Locate the cell with the specified text and output its [x, y] center coordinate. 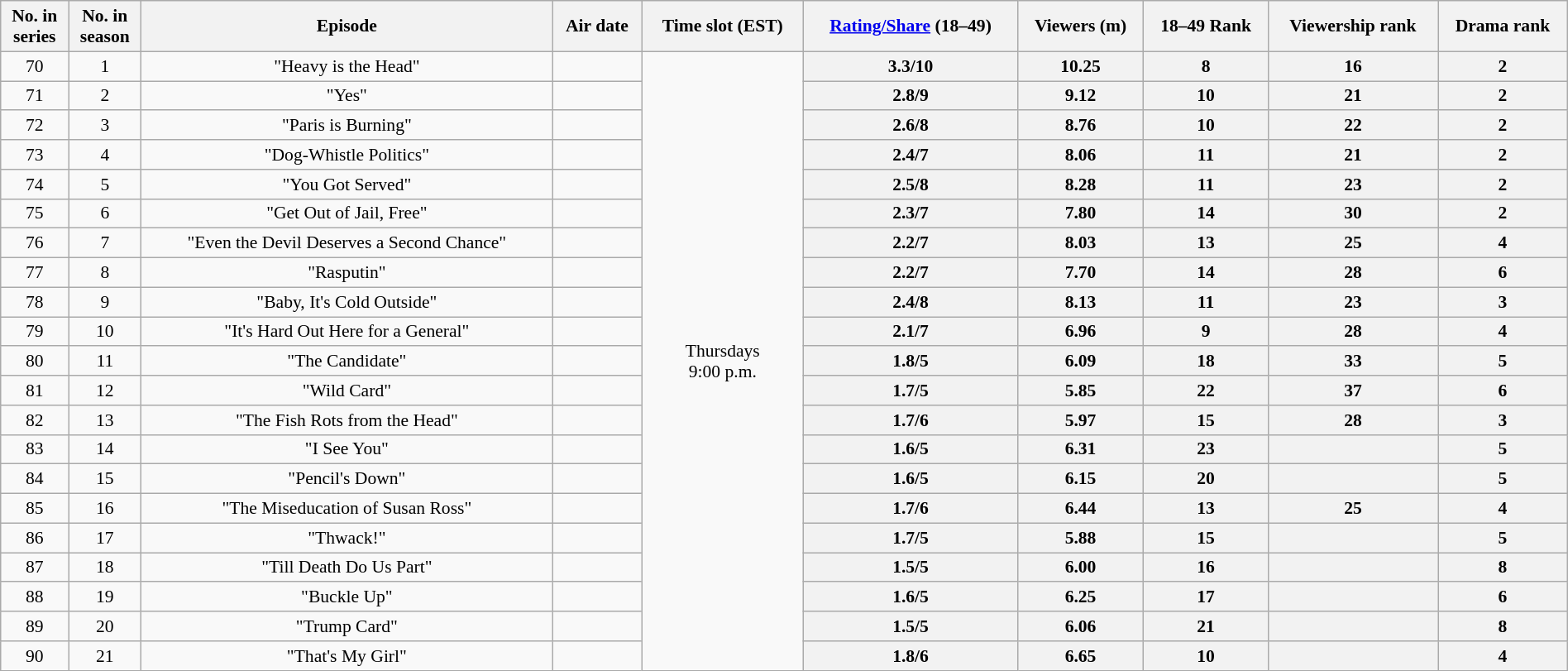
"Trump Card" [347, 626]
74 [35, 185]
77 [35, 273]
8.13 [1080, 302]
84 [35, 479]
7.70 [1080, 273]
"Yes" [347, 96]
6.31 [1080, 449]
6.00 [1080, 568]
Viewership rank [1353, 26]
78 [35, 302]
10.25 [1080, 66]
"The Fish Rots from the Head" [347, 420]
Thursdays9:00 p.m. [723, 361]
8.03 [1080, 243]
6.65 [1080, 656]
73 [35, 155]
"Pencil's Down" [347, 479]
"Dog-Whistle Politics" [347, 155]
76 [35, 243]
75 [35, 213]
85 [35, 509]
72 [35, 126]
2.6/8 [911, 126]
"Rasputin" [347, 273]
87 [35, 568]
2.1/7 [911, 332]
"Buckle Up" [347, 597]
8.28 [1080, 185]
6.44 [1080, 509]
"Get Out of Jail, Free" [347, 213]
82 [35, 420]
2.5/8 [911, 185]
1.8/5 [911, 362]
"Paris is Burning" [347, 126]
5.88 [1080, 538]
6.96 [1080, 332]
"Baby, It's Cold Outside" [347, 302]
86 [35, 538]
81 [35, 391]
"The Candidate" [347, 362]
18–49 Rank [1206, 26]
"You Got Served" [347, 185]
12 [105, 391]
33 [1353, 362]
6.25 [1080, 597]
83 [35, 449]
88 [35, 597]
79 [35, 332]
"I See You" [347, 449]
No. inseries [35, 26]
Rating/Share (18–49) [911, 26]
8.06 [1080, 155]
2.3/7 [911, 213]
Drama rank [1503, 26]
"Even the Devil Deserves a Second Chance" [347, 243]
"That's My Girl" [347, 656]
2.4/8 [911, 302]
80 [35, 362]
"The Miseducation of Susan Ross" [347, 509]
"Wild Card" [347, 391]
7 [105, 243]
Episode [347, 26]
6.15 [1080, 479]
Viewers (m) [1080, 26]
90 [35, 656]
89 [35, 626]
19 [105, 597]
6.09 [1080, 362]
"Thwack!" [347, 538]
30 [1353, 213]
3.3/10 [911, 66]
2.4/7 [911, 155]
5.97 [1080, 420]
7.80 [1080, 213]
70 [35, 66]
"It's Hard Out Here for a General" [347, 332]
6.06 [1080, 626]
71 [35, 96]
8.76 [1080, 126]
1.8/6 [911, 656]
5.85 [1080, 391]
"Heavy is the Head" [347, 66]
"Till Death Do Us Part" [347, 568]
Air date [597, 26]
2.8/9 [911, 96]
1 [105, 66]
37 [1353, 391]
Time slot (EST) [723, 26]
9.12 [1080, 96]
No. inseason [105, 26]
